Capture the cell that displays the provided text and extract its (x, y) central coordinate. 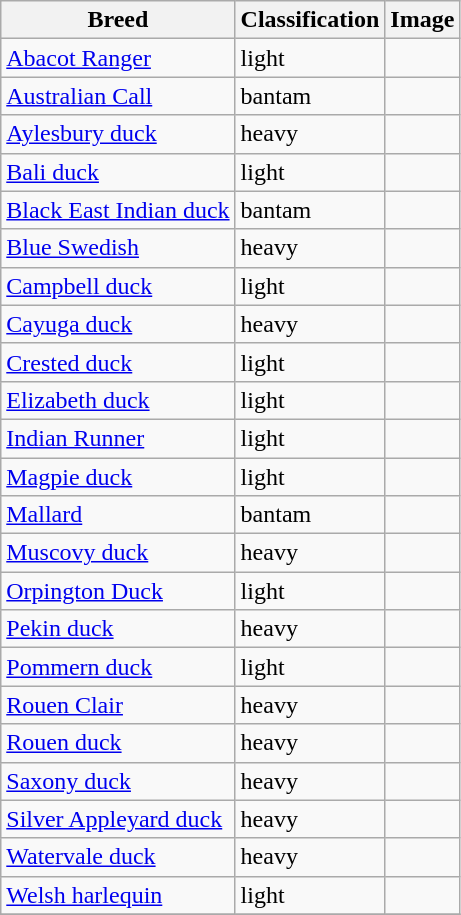
Pommern duck (118, 667)
Crested duck (118, 362)
Muscovy duck (118, 553)
Black East Indian duck (118, 210)
Watervale duck (118, 857)
Orpington Duck (118, 591)
Pekin duck (118, 629)
Saxony duck (118, 781)
Image (422, 20)
Breed (118, 20)
Australian Call (118, 96)
Elizabeth duck (118, 400)
Classification (310, 20)
Campbell duck (118, 286)
Silver Appleyard duck (118, 819)
Rouen duck (118, 743)
Indian Runner (118, 438)
Aylesbury duck (118, 134)
Mallard (118, 515)
Abacot Ranger (118, 58)
Magpie duck (118, 477)
Welsh harlequin (118, 895)
Bali duck (118, 172)
Rouen Clair (118, 705)
Cayuga duck (118, 324)
Blue Swedish (118, 248)
